Locate the cell with the specified text and output its [x, y] center coordinate. 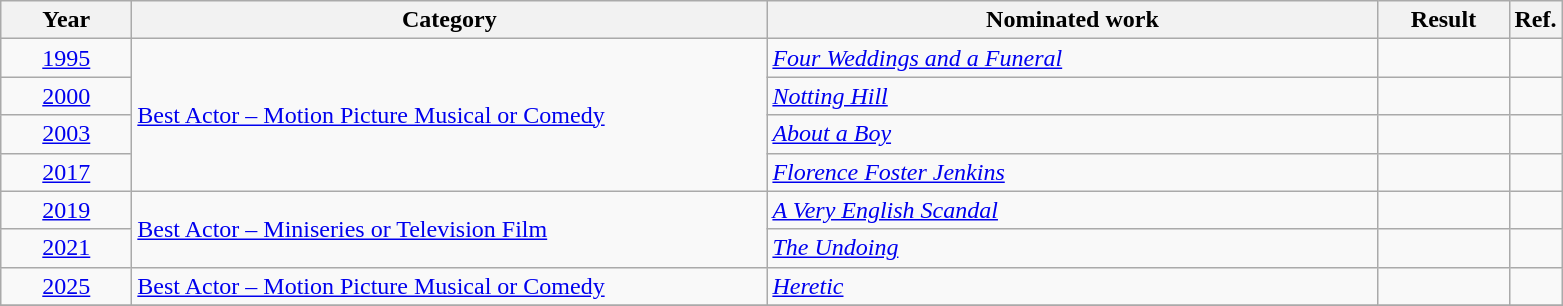
The Undoing [1072, 248]
2017 [66, 172]
Best Actor – Miniseries or Television Film [450, 229]
2025 [66, 286]
2003 [66, 134]
Four Weddings and a Funeral [1072, 58]
Result [1444, 20]
2021 [66, 248]
Year [66, 20]
Category [450, 20]
Ref. [1536, 20]
2019 [66, 210]
Notting Hill [1072, 96]
Florence Foster Jenkins [1072, 172]
2000 [66, 96]
1995 [66, 58]
Nominated work [1072, 20]
About a Boy [1072, 134]
A Very English Scandal [1072, 210]
Heretic [1072, 286]
